Return the (X, Y) coordinate for the center point of the cell that contains the specified text.  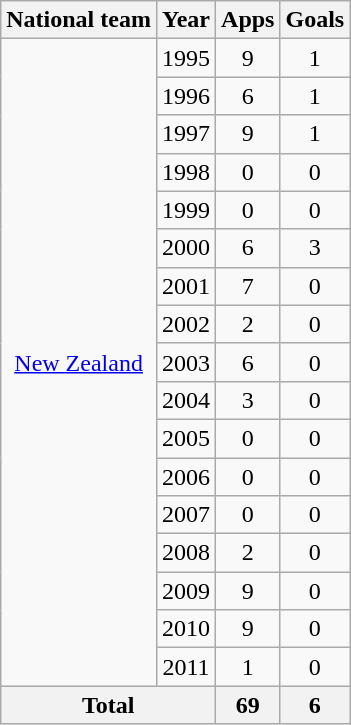
2009 (186, 591)
2010 (186, 629)
1995 (186, 58)
2008 (186, 553)
Apps (248, 20)
69 (248, 705)
1996 (186, 96)
Total (108, 705)
2007 (186, 515)
2005 (186, 438)
New Zealand (79, 362)
1997 (186, 134)
1998 (186, 172)
1999 (186, 210)
Goals (315, 20)
2006 (186, 477)
National team (79, 20)
2000 (186, 248)
2004 (186, 400)
7 (248, 286)
2011 (186, 667)
2001 (186, 286)
Year (186, 20)
2003 (186, 362)
2002 (186, 324)
